Extract the (x, y) coordinate from the center of the cell holding the provided text.  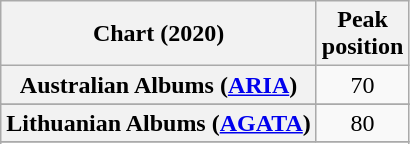
Australian Albums (ARIA) (159, 85)
70 (362, 85)
Peakposition (362, 34)
80 (362, 123)
Lithuanian Albums (AGATA) (159, 123)
Chart (2020) (159, 34)
